For the text-containing cell, return its midpoint in [X, Y] coordinate format. 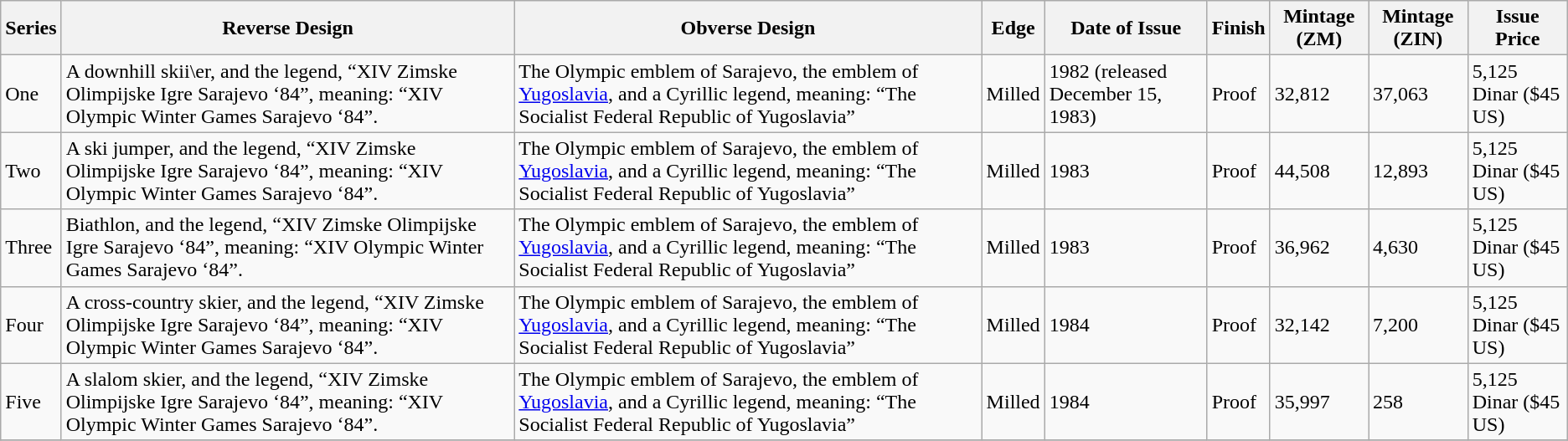
12,893 [1419, 171]
7,200 [1419, 325]
A downhill skii\er, and the legend, “XIV Zimske Olimpijske Igre Sarajevo ‘84”, meaning: “XIV Olympic Winter Games Sarajevo ‘84”. [288, 94]
1982 (released December 15, 1983) [1126, 94]
Biathlon, and the legend, “XIV Zimske Olimpijske Igre Sarajevo ‘84”, meaning: “XIV Olympic Winter Games Sarajevo ‘84”. [288, 248]
32,812 [1318, 94]
A slalom skier, and the legend, “XIV Zimske Olimpijske Igre Sarajevo ‘84”, meaning: “XIV Olympic Winter Games Sarajevo ‘84”. [288, 402]
Mintage (ZIN) [1419, 28]
Four [31, 325]
Finish [1238, 28]
Issue Price [1518, 28]
Mintage (ZM) [1318, 28]
258 [1419, 402]
A cross-country skier, and the legend, “XIV Zimske Olimpijske Igre Sarajevo ‘84”, meaning: “XIV Olympic Winter Games Sarajevo ‘84”. [288, 325]
Edge [1014, 28]
Five [31, 402]
Obverse Design [748, 28]
Series [31, 28]
35,997 [1318, 402]
Reverse Design [288, 28]
Three [31, 248]
Two [31, 171]
37,063 [1419, 94]
32,142 [1318, 325]
36,962 [1318, 248]
4,630 [1419, 248]
A ski jumper, and the legend, “XIV Zimske Olimpijske Igre Sarajevo ‘84”, meaning: “XIV Olympic Winter Games Sarajevo ‘84”. [288, 171]
One [31, 94]
Date of Issue [1126, 28]
44,508 [1318, 171]
